Output the (x, y) coordinate of the center of the cell containing the given text.  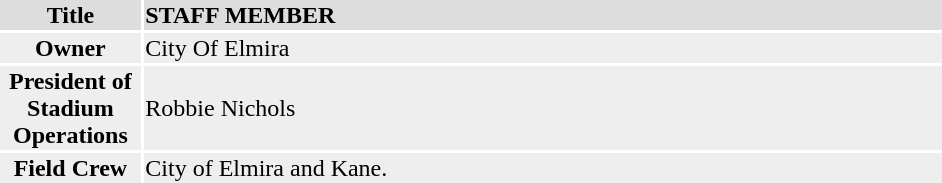
STAFF MEMBER (543, 15)
City of Elmira and Kane. (543, 168)
Robbie Nichols (543, 108)
Title (70, 15)
President of Stadium Operations (70, 108)
City Of Elmira (543, 48)
Field Crew (70, 168)
Owner (70, 48)
